Detect which cell encompasses the target text, then output its [X, Y] center coordinate. 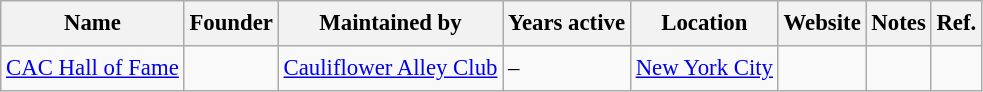
Name [92, 24]
Ref. [956, 24]
New York City [704, 68]
Notes [898, 24]
Website [822, 24]
– [567, 68]
Maintained by [390, 24]
Location [704, 24]
CAC Hall of Fame [92, 68]
Cauliflower Alley Club [390, 68]
Years active [567, 24]
Founder [231, 24]
